For the text-containing cell, return its midpoint in (X, Y) coordinate format. 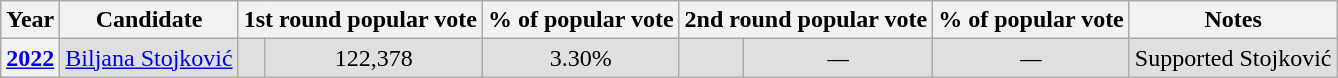
Supported Stojković (1233, 58)
Year (30, 20)
Candidate (149, 20)
122,378 (374, 58)
Notes (1233, 20)
Biljana Stojković (149, 58)
2nd round popular vote (806, 20)
3.30% (580, 58)
1st round popular vote (360, 20)
2022 (30, 58)
